Detect which cell encompasses the target text, then output its [X, Y] center coordinate. 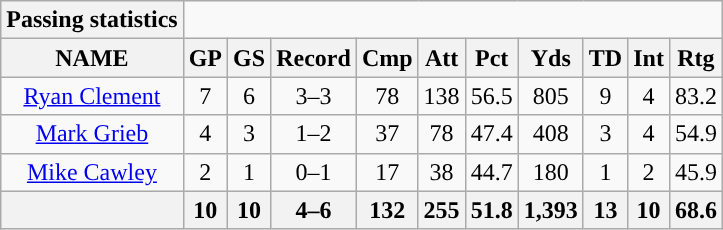
Pct [492, 58]
7 [205, 96]
3–3 [314, 96]
9 [605, 96]
Record [314, 58]
Cmp [387, 58]
138 [442, 96]
68.6 [696, 210]
44.7 [492, 172]
GS [250, 58]
13 [605, 210]
Yds [550, 58]
NAME [92, 58]
51.8 [492, 210]
45.9 [696, 172]
Mark Grieb [92, 134]
255 [442, 210]
GP [205, 58]
0–1 [314, 172]
408 [550, 134]
132 [387, 210]
1,393 [550, 210]
37 [387, 134]
38 [442, 172]
180 [550, 172]
83.2 [696, 96]
TD [605, 58]
Passing statistics [92, 20]
6 [250, 96]
54.9 [696, 134]
Mike Cawley [92, 172]
17 [387, 172]
1–2 [314, 134]
Int [649, 58]
56.5 [492, 96]
Ryan Clement [92, 96]
Rtg [696, 58]
4–6 [314, 210]
47.4 [492, 134]
Att [442, 58]
805 [550, 96]
